Output the [X, Y] coordinate of the center of the cell containing the given text.  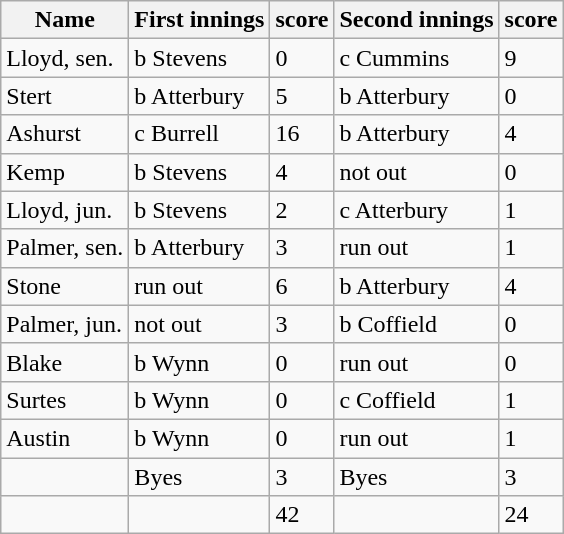
Austin [65, 438]
b Coffield [416, 324]
Palmer, jun. [65, 324]
5 [302, 96]
24 [531, 515]
Blake [65, 362]
42 [302, 515]
9 [531, 58]
Surtes [65, 400]
2 [302, 210]
Name [65, 20]
c Atterbury [416, 210]
Palmer, sen. [65, 248]
c Coffield [416, 400]
Stone [65, 286]
Stert [65, 96]
c Burrell [200, 134]
Second innings [416, 20]
c Cummins [416, 58]
First innings [200, 20]
6 [302, 286]
16 [302, 134]
Lloyd, jun. [65, 210]
Lloyd, sen. [65, 58]
Kemp [65, 172]
Ashurst [65, 134]
